Detect which cell encompasses the target text, then output its [x, y] center coordinate. 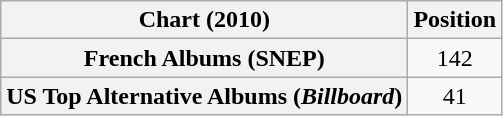
Chart (2010) [204, 20]
41 [455, 96]
Position [455, 20]
142 [455, 58]
US Top Alternative Albums (Billboard) [204, 96]
French Albums (SNEP) [204, 58]
